Detect which cell encompasses the target text, then output its (x, y) center coordinate. 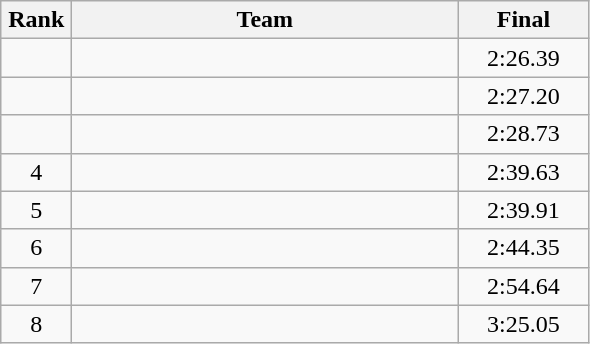
7 (36, 286)
3:25.05 (524, 324)
2:39.63 (524, 172)
2:28.73 (524, 134)
2:26.39 (524, 58)
6 (36, 248)
2:39.91 (524, 210)
4 (36, 172)
2:54.64 (524, 286)
5 (36, 210)
2:27.20 (524, 96)
Final (524, 20)
Rank (36, 20)
Team (265, 20)
2:44.35 (524, 248)
8 (36, 324)
